Search for the cell housing the specified text and yield its [x, y] center coordinate. 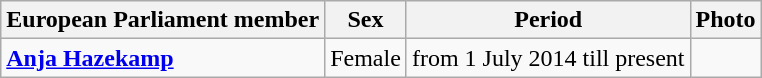
European Parliament member [163, 20]
from 1 July 2014 till present [548, 58]
Anja Hazekamp [163, 58]
Sex [366, 20]
Photo [726, 20]
Period [548, 20]
Female [366, 58]
